Output the (x, y) coordinate of the center of the cell containing the given text.  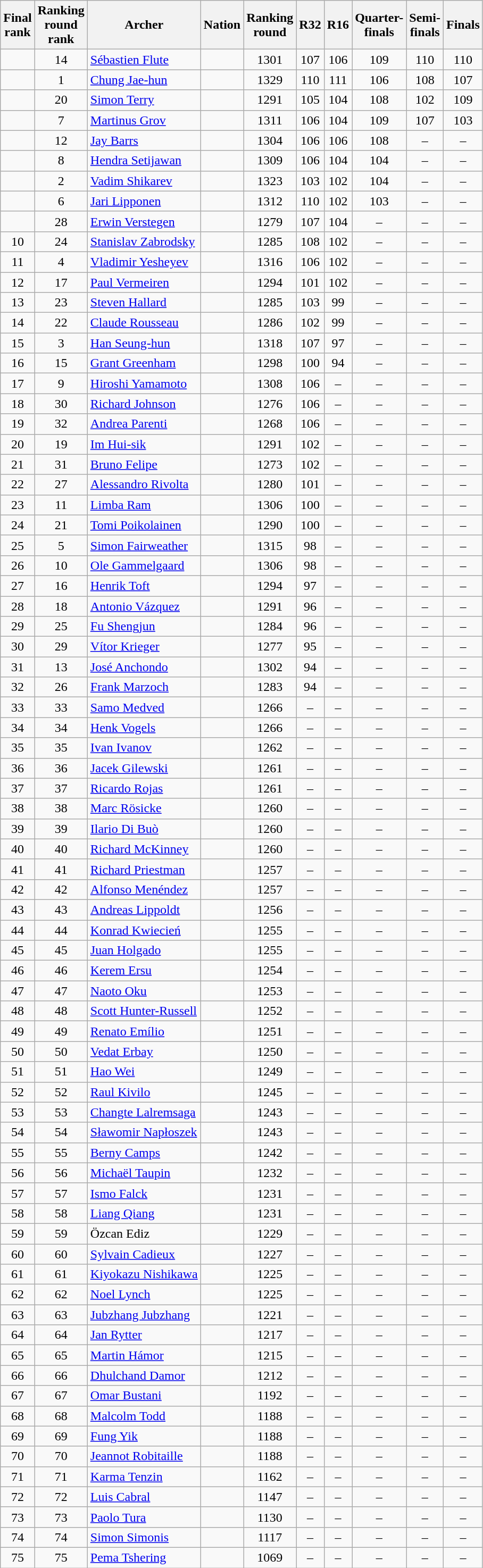
R16 (338, 25)
Jacek Gilewski (144, 768)
1283 (270, 687)
1221 (270, 1315)
Im Hui-sik (144, 444)
Steven Hallard (144, 303)
Berny Camps (144, 1153)
1130 (270, 1517)
1249 (270, 1072)
Simon Fairweather (144, 545)
Final rank (18, 25)
Alfonso Menéndez (144, 889)
Richard Priestman (144, 869)
Henrik Toft (144, 586)
1251 (270, 1031)
1162 (270, 1477)
1268 (270, 424)
1298 (270, 363)
Frank Marzoch (144, 687)
1212 (270, 1375)
Alessandro Rivolta (144, 485)
6 (61, 201)
1069 (270, 1557)
1147 (270, 1497)
105 (310, 100)
1192 (270, 1396)
José Anchondo (144, 667)
1254 (270, 971)
Sylvain Cadieux (144, 1254)
Sébastien Flute (144, 60)
1304 (270, 140)
1262 (270, 748)
Ranking round rank (61, 25)
1229 (270, 1233)
R32 (310, 25)
Chung Jae-hun (144, 80)
Ranking round (270, 25)
1277 (270, 647)
111 (338, 80)
Malcolm Todd (144, 1416)
8 (61, 161)
Semi- finals (425, 25)
Pema Tshering (144, 1557)
Dhulchand Damor (144, 1375)
1318 (270, 343)
Hiroshi Yamamoto (144, 383)
Martin Hámor (144, 1355)
1302 (270, 667)
1256 (270, 910)
Karma Tenzin (144, 1477)
Limba Ram (144, 505)
Hendra Setijawan (144, 161)
Andreas Lippoldt (144, 910)
1253 (270, 991)
1316 (270, 262)
9 (61, 383)
Finals (463, 25)
1232 (270, 1173)
1279 (270, 221)
Ismo Falck (144, 1193)
Juan Holgado (144, 950)
Archer (144, 25)
Claude Rousseau (144, 323)
1245 (270, 1092)
Vedat Erbay (144, 1052)
Vadim Shikarev (144, 181)
1280 (270, 485)
Renato Emílio (144, 1031)
Michaël Taupin (144, 1173)
Noel Lynch (144, 1295)
Jan Rytter (144, 1335)
Naoto Oku (144, 991)
1227 (270, 1254)
1252 (270, 1011)
Changte Lalremsaga (144, 1112)
Paolo Tura (144, 1517)
Vítor Krieger (144, 647)
Ole Gammelgaard (144, 565)
Martinus Grov (144, 120)
Scott Hunter-Russell (144, 1011)
Tomi Poikolainen (144, 525)
Kerem Ersu (144, 971)
1311 (270, 120)
Richard Johnson (144, 404)
4 (61, 262)
Marc Rösicke (144, 808)
Fung Yik (144, 1436)
Jeannot Robitaille (144, 1456)
Andrea Parenti (144, 424)
3 (61, 343)
1301 (270, 60)
1 (61, 80)
Antonio Vázquez (144, 606)
Bruno Felipe (144, 464)
Sławomir Napłoszek (144, 1132)
Ricardo Rojas (144, 788)
1242 (270, 1153)
1323 (270, 181)
7 (61, 120)
Ilario Di Buò (144, 829)
Richard McKinney (144, 849)
1315 (270, 545)
Erwin Verstegen (144, 221)
Luis Cabral (144, 1497)
Han Seung-hun (144, 343)
Fu Shengjun (144, 627)
Stanislav Zabrodsky (144, 241)
1250 (270, 1052)
Henk Vogels (144, 728)
Simon Terry (144, 100)
Liang Qiang (144, 1213)
1276 (270, 404)
Raul Kivilo (144, 1092)
1312 (270, 201)
1286 (270, 323)
Özcan Ediz (144, 1233)
5 (61, 545)
Jari Lipponen (144, 201)
Omar Bustani (144, 1396)
Nation (222, 25)
95 (310, 647)
Jay Barrs (144, 140)
Paul Vermeiren (144, 282)
Samo Medved (144, 707)
Ivan Ivanov (144, 748)
Grant Greenham (144, 363)
1117 (270, 1537)
1217 (270, 1335)
Simon Simonis (144, 1537)
1329 (270, 80)
1308 (270, 383)
Quarter- finals (379, 25)
2 (61, 181)
Konrad Kwiecień (144, 930)
1290 (270, 525)
Kiyokazu Nishikawa (144, 1274)
1309 (270, 161)
Jubzhang Jubzhang (144, 1315)
Vladimir Yesheyev (144, 262)
1215 (270, 1355)
1284 (270, 627)
Hao Wei (144, 1072)
1273 (270, 464)
